Find where the given text appears and provide that cell's center as [x, y] coordinate. 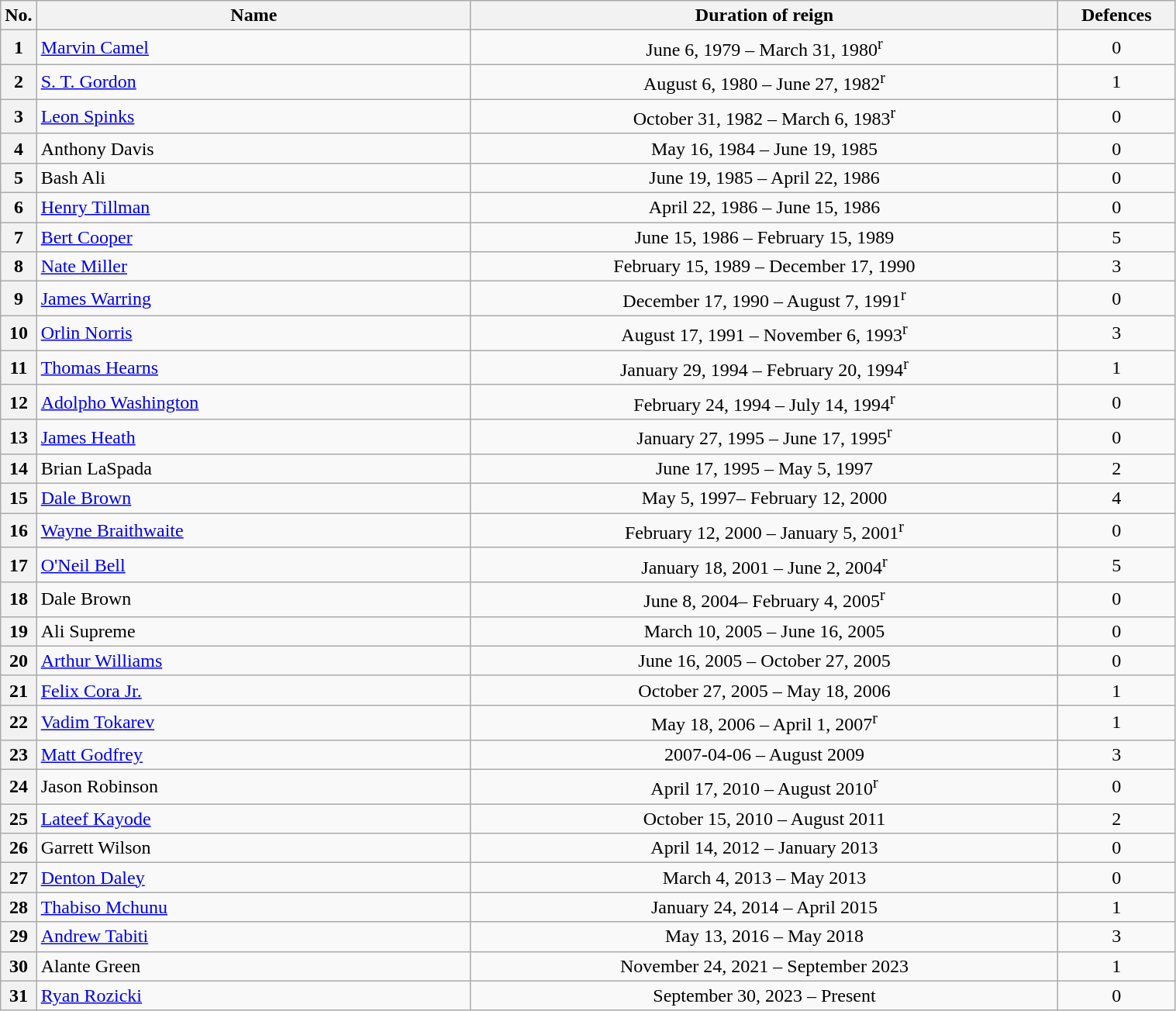
12 [19, 402]
15 [19, 499]
No. [19, 16]
18 [19, 600]
21 [19, 690]
Marvin Camel [253, 48]
March 10, 2005 – June 16, 2005 [764, 631]
25 [19, 819]
September 30, 2023 – Present [764, 995]
January 27, 1995 – June 17, 1995r [764, 437]
James Warring [253, 299]
Garrett Wilson [253, 848]
7 [19, 237]
Vadim Tokarev [253, 723]
31 [19, 995]
Duration of reign [764, 16]
9 [19, 299]
Bert Cooper [253, 237]
June 15, 1986 – February 15, 1989 [764, 237]
Anthony Davis [253, 148]
Alante Green [253, 966]
20 [19, 661]
14 [19, 469]
8 [19, 267]
26 [19, 848]
February 12, 2000 – January 5, 2001r [764, 530]
O'Neil Bell [253, 564]
February 15, 1989 – December 17, 1990 [764, 267]
October 15, 2010 – August 2011 [764, 819]
Andrew Tabiti [253, 937]
Adolpho Washington [253, 402]
March 4, 2013 – May 2013 [764, 878]
2007-04-06 – August 2009 [764, 754]
May 5, 1997– February 12, 2000 [764, 499]
June 6, 1979 – March 31, 1980r [764, 48]
Thabiso Mchunu [253, 907]
January 18, 2001 – June 2, 2004r [764, 564]
Arthur Williams [253, 661]
29 [19, 937]
April 14, 2012 – January 2013 [764, 848]
Defences [1117, 16]
James Heath [253, 437]
11 [19, 367]
May 13, 2016 – May 2018 [764, 937]
Ryan Rozicki [253, 995]
January 24, 2014 – April 2015 [764, 907]
Felix Cora Jr. [253, 690]
19 [19, 631]
Leon Spinks [253, 116]
May 16, 1984 – June 19, 1985 [764, 148]
April 22, 1986 – June 15, 1986 [764, 208]
Lateef Kayode [253, 819]
August 6, 1980 – June 27, 1982r [764, 82]
April 17, 2010 – August 2010r [764, 786]
24 [19, 786]
Name [253, 16]
May 18, 2006 – April 1, 2007r [764, 723]
Ali Supreme [253, 631]
Nate Miller [253, 267]
17 [19, 564]
November 24, 2021 – September 2023 [764, 966]
6 [19, 208]
Thomas Hearns [253, 367]
June 17, 1995 – May 5, 1997 [764, 469]
30 [19, 966]
S. T. Gordon [253, 82]
Orlin Norris [253, 333]
Henry Tillman [253, 208]
February 24, 1994 – July 14, 1994r [764, 402]
August 17, 1991 – November 6, 1993r [764, 333]
10 [19, 333]
Bash Ali [253, 178]
December 17, 1990 – August 7, 1991r [764, 299]
28 [19, 907]
October 27, 2005 – May 18, 2006 [764, 690]
Matt Godfrey [253, 754]
22 [19, 723]
January 29, 1994 – February 20, 1994r [764, 367]
June 8, 2004– February 4, 2005r [764, 600]
June 19, 1985 – April 22, 1986 [764, 178]
23 [19, 754]
Jason Robinson [253, 786]
Brian LaSpada [253, 469]
Wayne Braithwaite [253, 530]
13 [19, 437]
June 16, 2005 – October 27, 2005 [764, 661]
Denton Daley [253, 878]
October 31, 1982 – March 6, 1983r [764, 116]
16 [19, 530]
27 [19, 878]
